Return [x, y] of the center of cell containing provided text 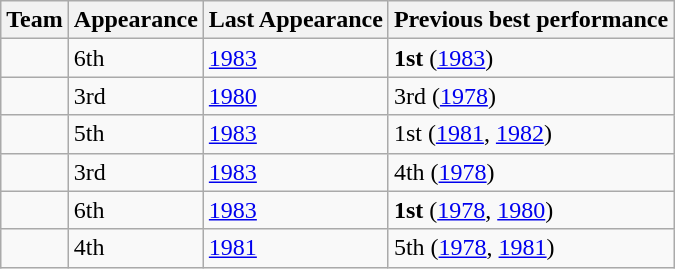
1st (1983) [530, 58]
3rd (1978) [530, 96]
Team [35, 20]
Last Appearance [296, 20]
1st (1981, 1982) [530, 134]
1st (1978, 1980) [530, 210]
Previous best performance [530, 20]
1980 [296, 96]
Appearance [136, 20]
1981 [296, 248]
4th (1978) [530, 172]
5th [136, 134]
5th (1978, 1981) [530, 248]
4th [136, 248]
